For the text-containing cell, return its midpoint in [x, y] coordinate format. 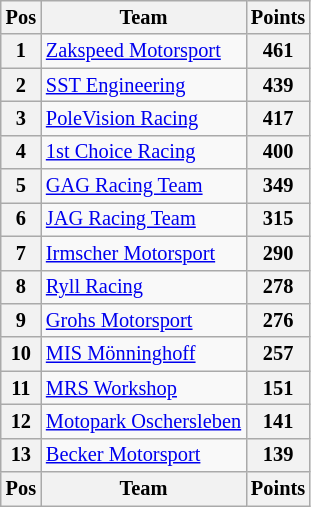
8 [21, 287]
1 [21, 51]
1st Choice Racing [144, 152]
10 [21, 354]
417 [278, 118]
5 [21, 186]
13 [21, 455]
461 [278, 51]
278 [278, 287]
JAG Racing Team [144, 219]
7 [21, 253]
Motopark Oschersleben [144, 421]
3 [21, 118]
Irmscher Motorsport [144, 253]
141 [278, 421]
349 [278, 186]
9 [21, 320]
400 [278, 152]
11 [21, 388]
2 [21, 85]
439 [278, 85]
257 [278, 354]
Grohs Motorsport [144, 320]
MRS Workshop [144, 388]
SST Engineering [144, 85]
276 [278, 320]
12 [21, 421]
315 [278, 219]
Becker Motorsport [144, 455]
MIS Mönninghoff [144, 354]
151 [278, 388]
290 [278, 253]
Ryll Racing [144, 287]
6 [21, 219]
4 [21, 152]
139 [278, 455]
PoleVision Racing [144, 118]
GAG Racing Team [144, 186]
Zakspeed Motorsport [144, 51]
